Determine the [x, y] coordinate at the center of the cell enclosing the given text.  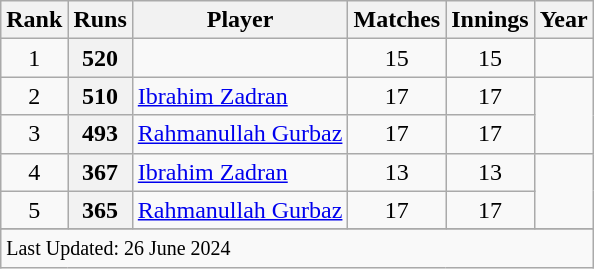
Last Updated: 26 June 2024 [297, 248]
3 [34, 134]
1 [34, 58]
Year [564, 20]
5 [34, 210]
4 [34, 172]
Player [240, 20]
Runs [100, 20]
510 [100, 96]
520 [100, 58]
Rank [34, 20]
2 [34, 96]
Innings [490, 20]
493 [100, 134]
Matches [397, 20]
365 [100, 210]
367 [100, 172]
